Extract the (X, Y) coordinate from the center of the cell holding the provided text.  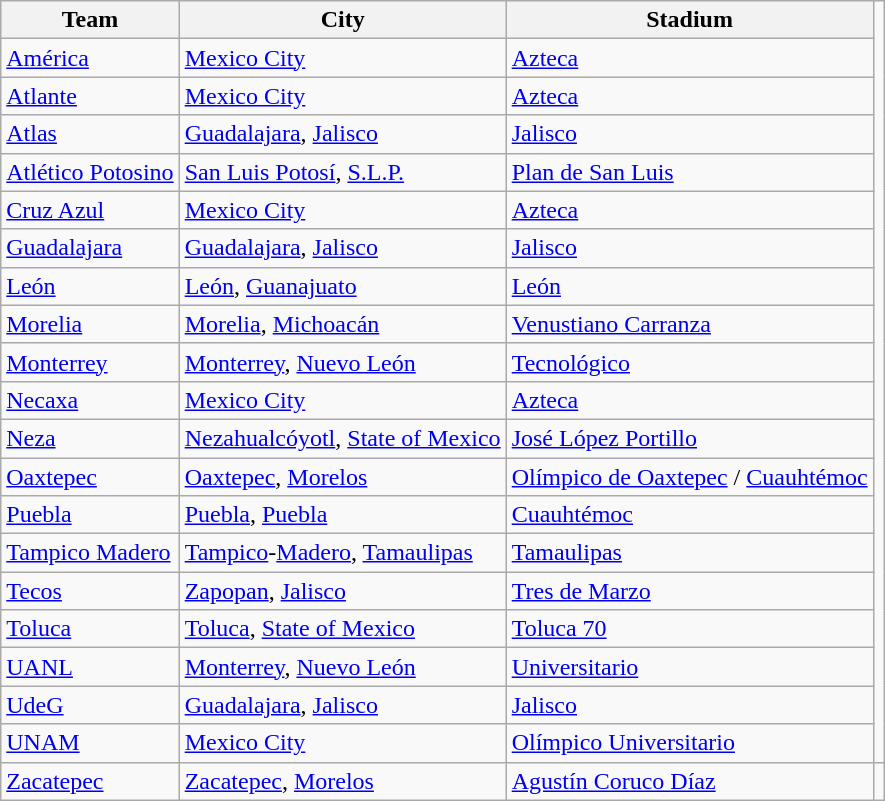
UNAM (90, 743)
Tamaulipas (690, 553)
Guadalajara (90, 248)
Plan de San Luis (690, 172)
América (90, 58)
Olímpico de Oaxtepec / Cuauhtémoc (690, 477)
Monterrey (90, 362)
Team (90, 20)
Morelia (90, 324)
City (342, 20)
Olímpico Universitario (690, 743)
Neza (90, 438)
Zacatepec (90, 781)
Nezahualcóyotl, State of Mexico (342, 438)
Oaxtepec, Morelos (342, 477)
UANL (90, 667)
Tres de Marzo (690, 591)
Toluca (90, 629)
Toluca, State of Mexico (342, 629)
Zapopan, Jalisco (342, 591)
Toluca 70 (690, 629)
Venustiano Carranza (690, 324)
Tecos (90, 591)
San Luis Potosí, S.L.P. (342, 172)
Oaxtepec (90, 477)
Puebla, Puebla (342, 515)
Atlético Potosino (90, 172)
Tampico-Madero, Tamaulipas (342, 553)
León, Guanajuato (342, 286)
Tampico Madero (90, 553)
Cuauhtémoc (690, 515)
Atlas (90, 134)
Cruz Azul (90, 210)
Necaxa (90, 400)
Tecnológico (690, 362)
Universitario (690, 667)
Puebla (90, 515)
Morelia, Michoacán (342, 324)
UdeG (90, 705)
Atlante (90, 96)
José López Portillo (690, 438)
Stadium (690, 20)
Zacatepec, Morelos (342, 781)
Agustín Coruco Díaz (690, 781)
